Provide the (X, Y) coordinate of the cell's center where the given text is located.  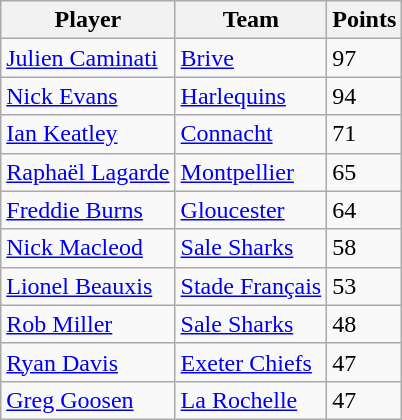
Player (88, 20)
Points (364, 20)
58 (364, 248)
Gloucester (251, 210)
94 (364, 96)
Team (251, 20)
Brive (251, 58)
97 (364, 58)
Rob Miller (88, 324)
Nick Macleod (88, 248)
53 (364, 286)
Stade Français (251, 286)
Freddie Burns (88, 210)
64 (364, 210)
Exeter Chiefs (251, 362)
48 (364, 324)
Greg Goosen (88, 400)
71 (364, 134)
Nick Evans (88, 96)
Lionel Beauxis (88, 286)
La Rochelle (251, 400)
65 (364, 172)
Ian Keatley (88, 134)
Montpellier (251, 172)
Ryan Davis (88, 362)
Harlequins (251, 96)
Raphaël Lagarde (88, 172)
Julien Caminati (88, 58)
Connacht (251, 134)
